Search for the cell housing the specified text and yield its (X, Y) center coordinate. 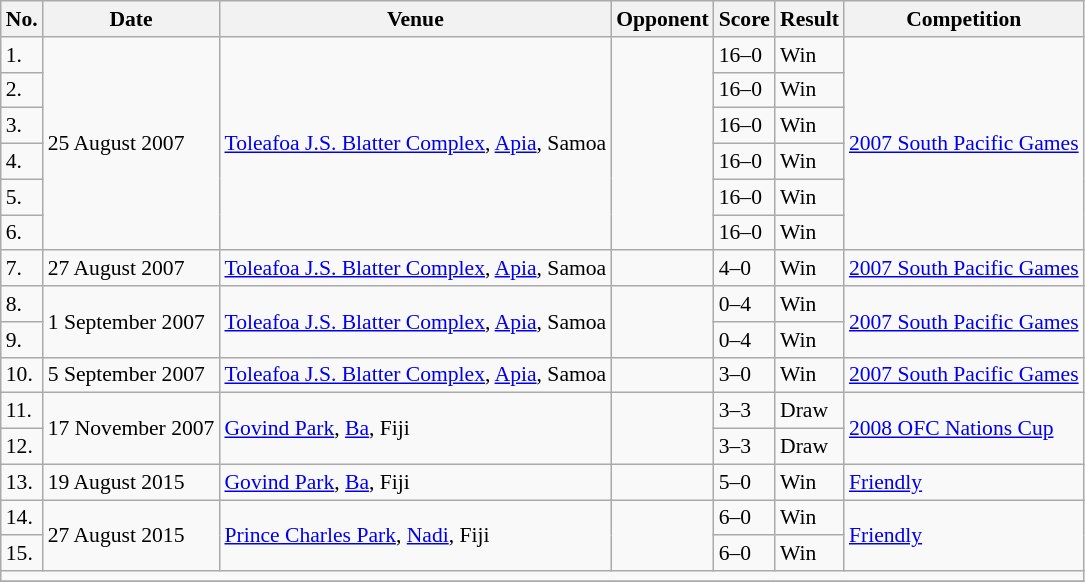
2008 OFC Nations Cup (964, 428)
4–0 (744, 269)
1. (22, 55)
11. (22, 411)
15. (22, 554)
5–0 (744, 482)
27 August 2015 (132, 536)
12. (22, 447)
Venue (415, 19)
Result (810, 19)
8. (22, 304)
2. (22, 90)
Competition (964, 19)
10. (22, 375)
3. (22, 126)
6. (22, 233)
14. (22, 518)
4. (22, 162)
1 September 2007 (132, 322)
9. (22, 340)
19 August 2015 (132, 482)
25 August 2007 (132, 144)
13. (22, 482)
5. (22, 197)
27 August 2007 (132, 269)
5 September 2007 (132, 375)
No. (22, 19)
7. (22, 269)
Opponent (662, 19)
Date (132, 19)
3–0 (744, 375)
Prince Charles Park, Nadi, Fiji (415, 536)
Score (744, 19)
17 November 2007 (132, 428)
